Determine the [X, Y] coordinate at the center of the cell enclosing the given text.  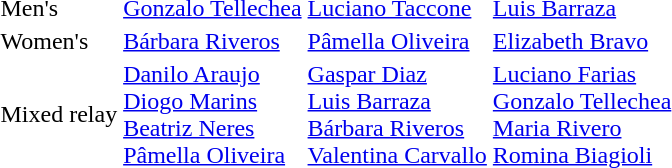
Pâmella Oliveira [397, 41]
Bárbara Riveros [212, 41]
Elizabeth Bravo [582, 41]
